Provide the [x, y] coordinate of the cell's center where the given text is located.  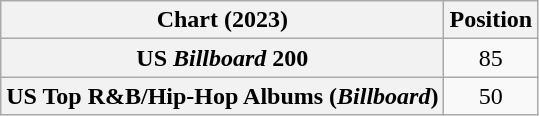
US Top R&B/Hip-Hop Albums (Billboard) [222, 96]
Chart (2023) [222, 20]
Position [491, 20]
US Billboard 200 [222, 58]
85 [491, 58]
50 [491, 96]
